Extract the (x, y) coordinate from the center of the cell holding the provided text.  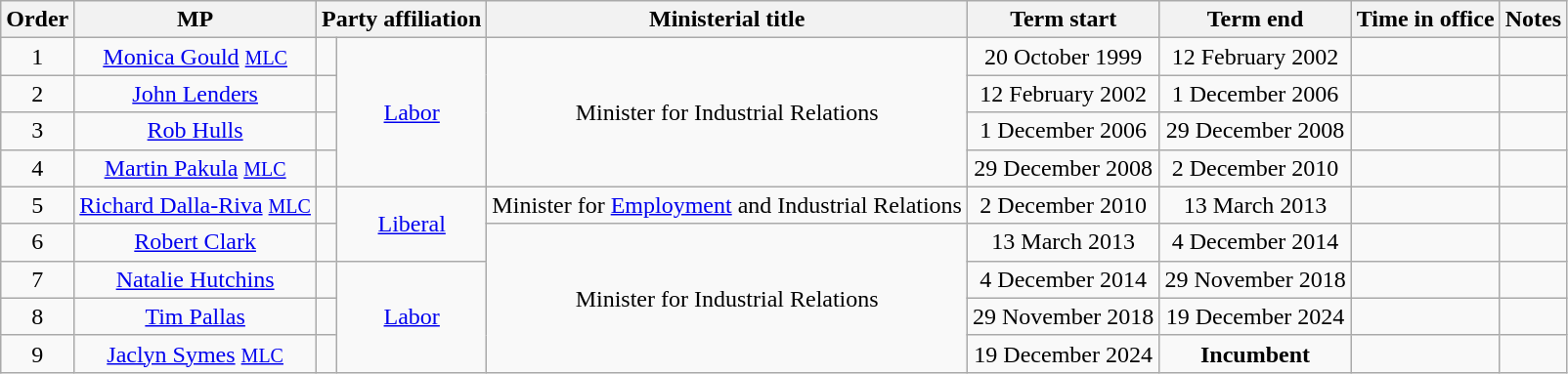
7 (37, 279)
Minister for Employment and Industrial Relations (727, 205)
5 (37, 205)
9 (37, 353)
Martin Pakula MLC (196, 168)
Party affiliation (401, 20)
20 October 1999 (1063, 57)
Term end (1255, 20)
3 (37, 131)
6 (37, 242)
John Lenders (196, 94)
1 (37, 57)
Natalie Hutchins (196, 279)
Term start (1063, 20)
Time in office (1425, 20)
2 (37, 94)
Ministerial title (727, 20)
Incumbent (1255, 353)
Rob Hulls (196, 131)
MP (196, 20)
Order (37, 20)
8 (37, 316)
Liberal (413, 224)
Richard Dalla-Riva MLC (196, 205)
Jaclyn Symes MLC (196, 353)
Robert Clark (196, 242)
Monica Gould MLC (196, 57)
Notes (1533, 20)
Tim Pallas (196, 316)
4 (37, 168)
